Detect which cell encompasses the target text, then output its [x, y] center coordinate. 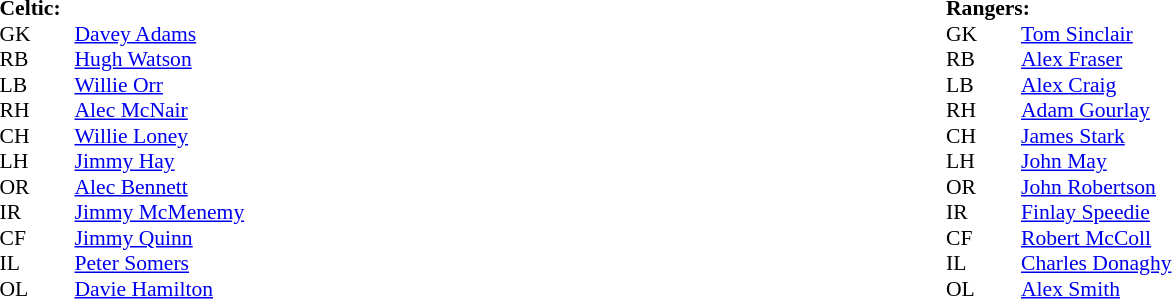
Willie Loney [159, 136]
Alec Bennett [159, 187]
Alec McNair [159, 111]
Jimmy McMenemy [159, 213]
Charles Donaghy [1096, 263]
Peter Somers [159, 263]
Robert McColl [1096, 238]
Alex Craig [1096, 85]
James Stark [1096, 136]
Davey Adams [159, 34]
Tom Sinclair [1096, 34]
John Robertson [1096, 187]
Willie Orr [159, 85]
Hugh Watson [159, 59]
John May [1096, 161]
Jimmy Hay [159, 161]
Finlay Speedie [1096, 213]
Alex Fraser [1096, 59]
Adam Gourlay [1096, 111]
Jimmy Quinn [159, 238]
